Pinpoint the cell where the given text exists, returning its (X, Y) midpoint coordinate. 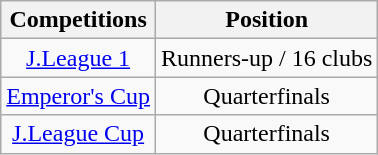
Competitions (78, 20)
Emperor's Cup (78, 96)
Runners-up / 16 clubs (266, 58)
J.League 1 (78, 58)
Position (266, 20)
J.League Cup (78, 134)
